Extract the [x, y] coordinate from the center of the cell holding the provided text.  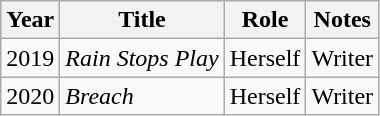
Year [30, 20]
Notes [342, 20]
Title [142, 20]
2019 [30, 58]
Breach [142, 96]
Role [265, 20]
Rain Stops Play [142, 58]
2020 [30, 96]
